Return (x, y) of the center of cell containing provided text 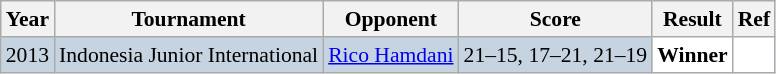
Ref (754, 19)
Tournament (188, 19)
21–15, 17–21, 21–19 (556, 55)
Result (692, 19)
2013 (28, 55)
Winner (692, 55)
Year (28, 19)
Opponent (390, 19)
Indonesia Junior International (188, 55)
Score (556, 19)
Rico Hamdani (390, 55)
